Capture the cell that displays the provided text and extract its [X, Y] central coordinate. 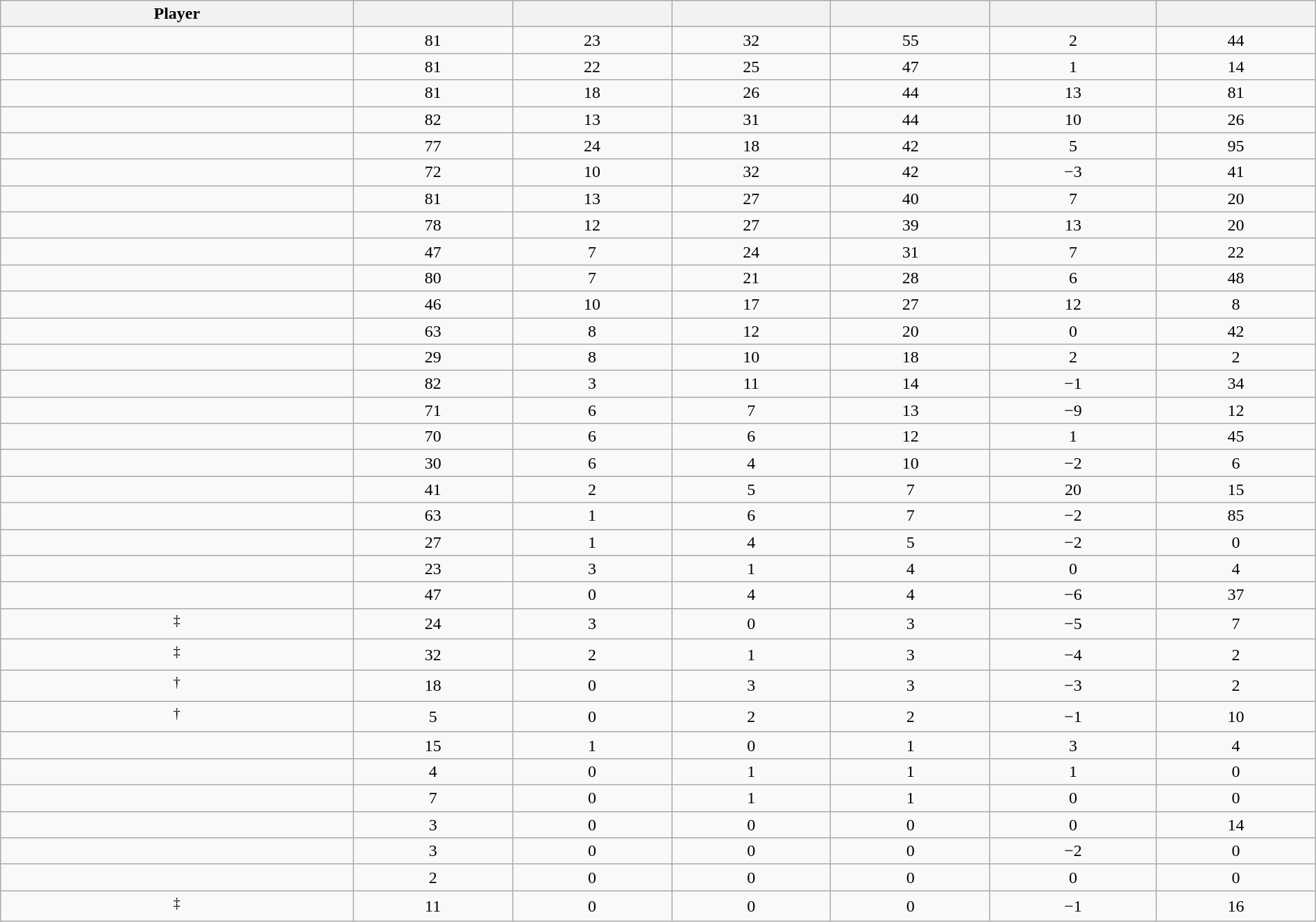
95 [1235, 146]
39 [911, 225]
70 [433, 437]
34 [1235, 384]
−4 [1073, 655]
−6 [1073, 595]
21 [751, 278]
Player [177, 14]
55 [911, 40]
28 [911, 278]
37 [1235, 595]
−9 [1073, 410]
85 [1235, 516]
25 [751, 67]
80 [433, 278]
45 [1235, 437]
40 [911, 199]
17 [751, 304]
48 [1235, 278]
29 [433, 358]
77 [433, 146]
−5 [1073, 623]
30 [433, 463]
78 [433, 225]
16 [1235, 907]
46 [433, 304]
71 [433, 410]
72 [433, 172]
